Capture the cell that displays the provided text and extract its [x, y] central coordinate. 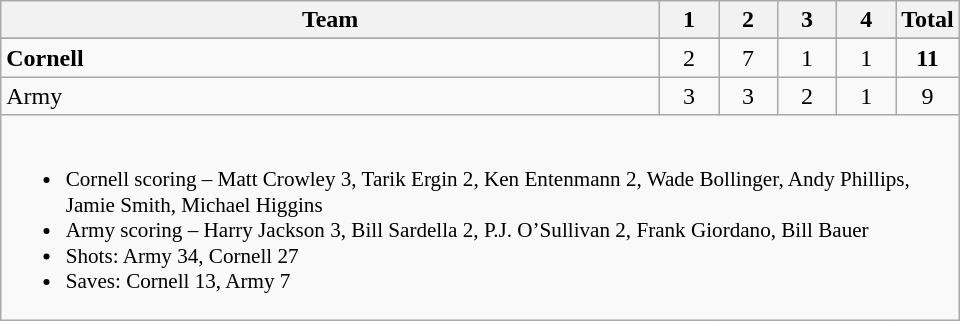
Cornell [330, 58]
4 [866, 20]
Army [330, 96]
Team [330, 20]
7 [748, 58]
11 [928, 58]
Total [928, 20]
9 [928, 96]
